Capture the cell that displays the provided text and extract its [X, Y] central coordinate. 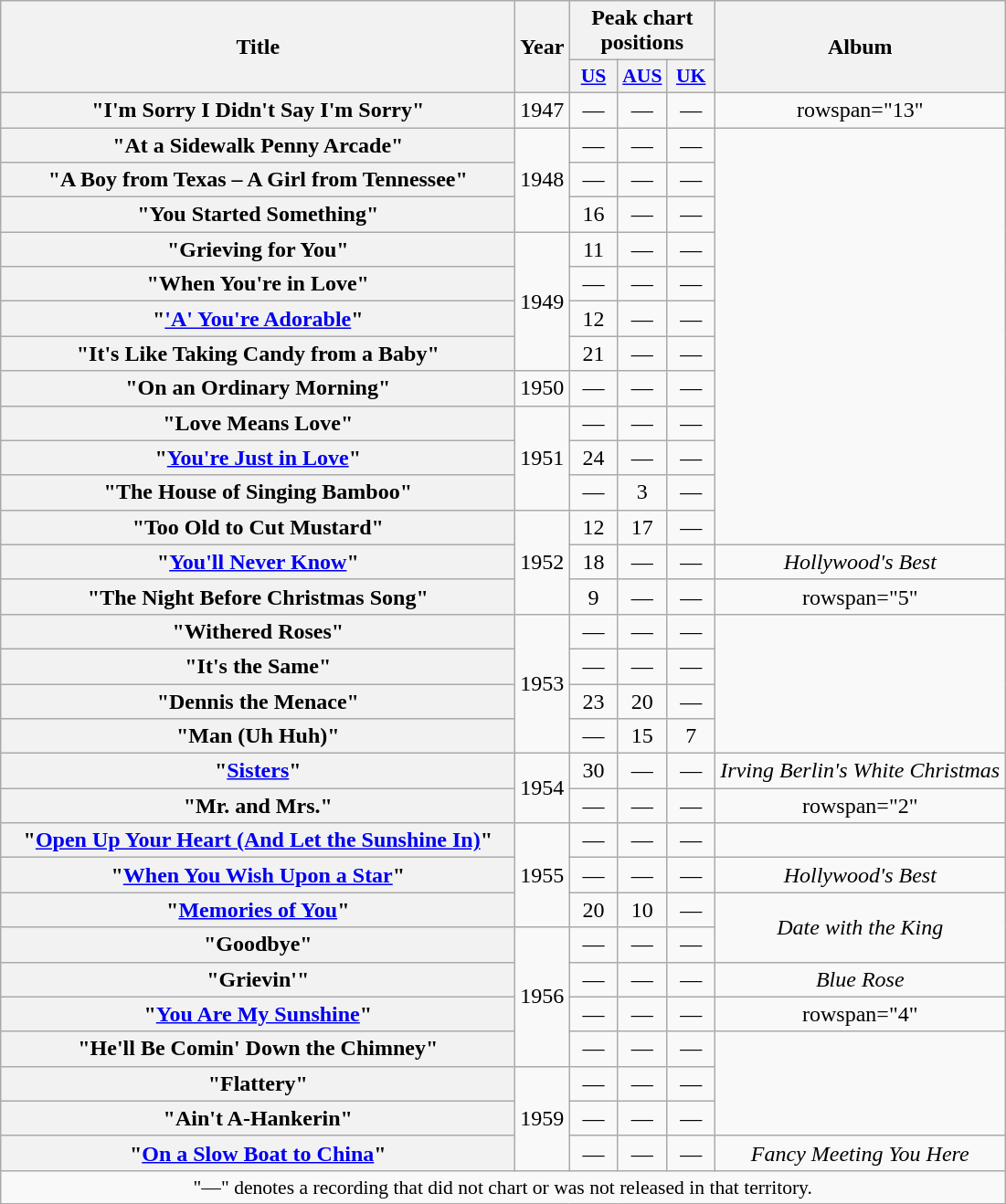
"A Boy from Texas – A Girl from Tennessee" [258, 180]
"It's Like Taking Candy from a Baby" [258, 354]
"On an Ordinary Morning" [258, 388]
Date with the King [861, 927]
10 [641, 910]
"Dennis the Menace" [258, 701]
16 [594, 215]
3 [641, 492]
rowspan="13" [861, 110]
18 [594, 562]
Year [543, 48]
Peak chart positions [642, 31]
"When You're in Love" [258, 284]
"—" denotes a recording that did not chart or was not released in that territory. [503, 1187]
7 [691, 736]
"Sisters" [258, 771]
"You Started Something" [258, 215]
"At a Sidewalk Penny Arcade" [258, 145]
"Withered Roses" [258, 631]
1955 [543, 875]
1951 [543, 458]
11 [594, 249]
21 [594, 354]
"Too Old to Cut Mustard" [258, 527]
"Goodbye" [258, 945]
"The Night Before Christmas Song" [258, 597]
1954 [543, 788]
Fancy Meeting You Here [861, 1153]
"You Are My Sunshine" [258, 1014]
"When You Wish Upon a Star" [258, 875]
1950 [543, 388]
"'A' You're Adorable" [258, 319]
"You're Just in Love" [258, 458]
23 [594, 701]
9 [594, 597]
30 [594, 771]
rowspan="5" [861, 597]
"Memories of You" [258, 910]
"The House of Singing Bamboo" [258, 492]
rowspan="4" [861, 1014]
Blue Rose [861, 979]
24 [594, 458]
"Love Means Love" [258, 423]
17 [641, 527]
UK [691, 77]
"He'll Be Comin' Down the Chimney" [258, 1049]
"On a Slow Boat to China" [258, 1153]
"I'm Sorry I Didn't Say I'm Sorry" [258, 110]
Irving Berlin's White Christmas [861, 771]
Title [258, 48]
"Open Up Your Heart (And Let the Sunshine In)" [258, 840]
AUS [641, 77]
"You'll Never Know" [258, 562]
"Ain't A-Hankerin" [258, 1118]
"Flattery" [258, 1083]
1953 [543, 683]
"Grieving for You" [258, 249]
"Grievin'" [258, 979]
"It's the Same" [258, 666]
1956 [543, 997]
1948 [543, 180]
"Mr. and Mrs." [258, 806]
"Man (Uh Huh)" [258, 736]
rowspan="2" [861, 806]
1949 [543, 301]
1947 [543, 110]
1959 [543, 1118]
1952 [543, 562]
US [594, 77]
15 [641, 736]
Album [861, 48]
